Detect which cell encompasses the target text, then output its (x, y) center coordinate. 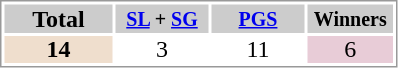
11 (258, 50)
Winners (351, 18)
PGS (258, 18)
3 (162, 50)
14 (58, 50)
SL + SG (162, 18)
Total (58, 18)
6 (351, 50)
